Return the [x, y] coordinate for the center point of the cell that contains the specified text.  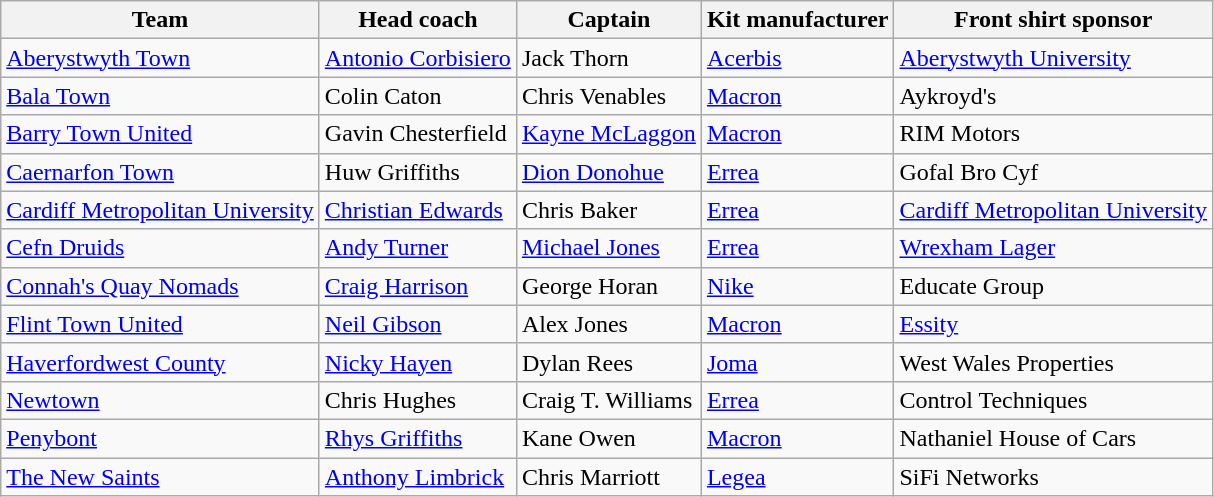
Gofal Bro Cyf [1054, 172]
West Wales Properties [1054, 362]
SiFi Networks [1054, 477]
Nicky Hayen [418, 362]
Wrexham Lager [1054, 248]
Nike [798, 286]
Huw Griffiths [418, 172]
Penybont [160, 438]
Colin Caton [418, 96]
Essity [1054, 324]
Acerbis [798, 58]
Bala Town [160, 96]
Aberystwyth Town [160, 58]
Legea [798, 477]
Michael Jones [608, 248]
Connah's Quay Nomads [160, 286]
Head coach [418, 20]
Team [160, 20]
Christian Edwards [418, 210]
George Horan [608, 286]
Alex Jones [608, 324]
The New Saints [160, 477]
Haverfordwest County [160, 362]
Craig Harrison [418, 286]
RIM Motors [1054, 134]
Caernarfon Town [160, 172]
Chris Baker [608, 210]
Nathaniel House of Cars [1054, 438]
Kit manufacturer [798, 20]
Dion Donohue [608, 172]
Dylan Rees [608, 362]
Rhys Griffiths [418, 438]
Andy Turner [418, 248]
Newtown [160, 400]
Kayne McLaggon [608, 134]
Antonio Corbisiero [418, 58]
Aykroyd's [1054, 96]
Barry Town United [160, 134]
Captain [608, 20]
Joma [798, 362]
Jack Thorn [608, 58]
Anthony Limbrick [418, 477]
Flint Town United [160, 324]
Chris Marriott [608, 477]
Craig T. Williams [608, 400]
Kane Owen [608, 438]
Gavin Chesterfield [418, 134]
Chris Hughes [418, 400]
Neil Gibson [418, 324]
Chris Venables [608, 96]
Aberystwyth University [1054, 58]
Front shirt sponsor [1054, 20]
Educate Group [1054, 286]
Cefn Druids [160, 248]
Control Techniques [1054, 400]
